Determine the (X, Y) coordinate at the center of the cell enclosing the given text.  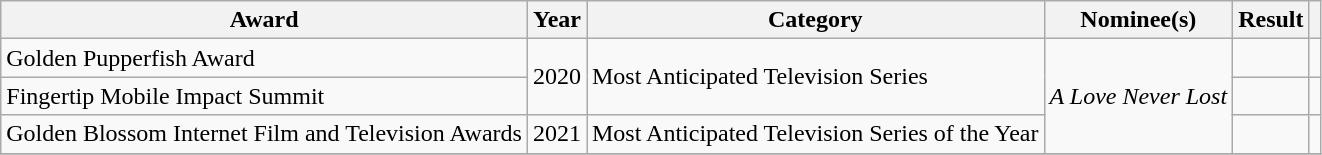
Most Anticipated Television Series (815, 77)
Result (1271, 20)
2020 (556, 77)
Year (556, 20)
Golden Blossom Internet Film and Television Awards (264, 134)
A Love Never Lost (1138, 96)
Award (264, 20)
Fingertip Mobile Impact Summit (264, 96)
Golden Pupperfish Award (264, 58)
2021 (556, 134)
Category (815, 20)
Nominee(s) (1138, 20)
Most Anticipated Television Series of the Year (815, 134)
